Output the [x, y] coordinate of the center of the cell containing the given text.  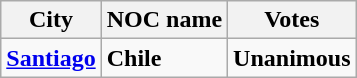
Votes [292, 20]
NOC name [164, 20]
Santiago [51, 58]
Chile [164, 58]
City [51, 20]
Unanimous [292, 58]
